Scan for the cell matching the given text and deliver its (x, y) coordinate at center. 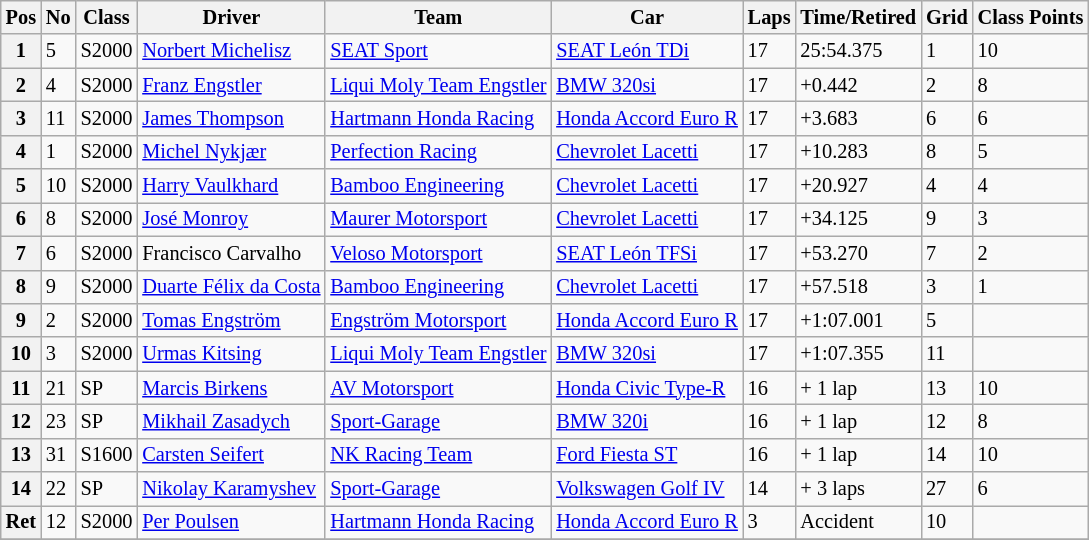
José Monroy (231, 219)
Grid (947, 17)
Ret (21, 522)
No (58, 17)
22 (58, 489)
BMW 320i (646, 421)
+34.125 (858, 219)
Class Points (1031, 17)
Veloso Motorsport (438, 253)
31 (58, 455)
Francisco Carvalho (231, 253)
Maurer Motorsport (438, 219)
+1:07.355 (858, 354)
Pos (21, 17)
Michel Nykjær (231, 152)
27 (947, 489)
Harry Vaulkhard (231, 186)
Marcis Birkens (231, 388)
SEAT León TDi (646, 51)
Car (646, 17)
21 (58, 388)
Driver (231, 17)
Accident (858, 522)
Engström Motorsport (438, 320)
James Thompson (231, 118)
Per Poulsen (231, 522)
+3.683 (858, 118)
+1:07.001 (858, 320)
Norbert Michelisz (231, 51)
SEAT León TFSi (646, 253)
Ford Fiesta ST (646, 455)
Tomas Engström (231, 320)
NK Racing Team (438, 455)
Franz Engstler (231, 85)
S1600 (107, 455)
23 (58, 421)
Honda Civic Type-R (646, 388)
+0.442 (858, 85)
+57.518 (858, 287)
+20.927 (858, 186)
Urmas Kitsing (231, 354)
Duarte Félix da Costa (231, 287)
Volkswagen Golf IV (646, 489)
Class (107, 17)
Mikhail Zasadych (231, 421)
Carsten Seifert (231, 455)
+ 3 laps (858, 489)
Time/Retired (858, 17)
+10.283 (858, 152)
Team (438, 17)
SEAT Sport (438, 51)
Nikolay Karamyshev (231, 489)
Perfection Racing (438, 152)
+53.270 (858, 253)
AV Motorsport (438, 388)
25:54.375 (858, 51)
Laps (770, 17)
